Find where the given text appears and provide that cell's center as [X, Y] coordinate. 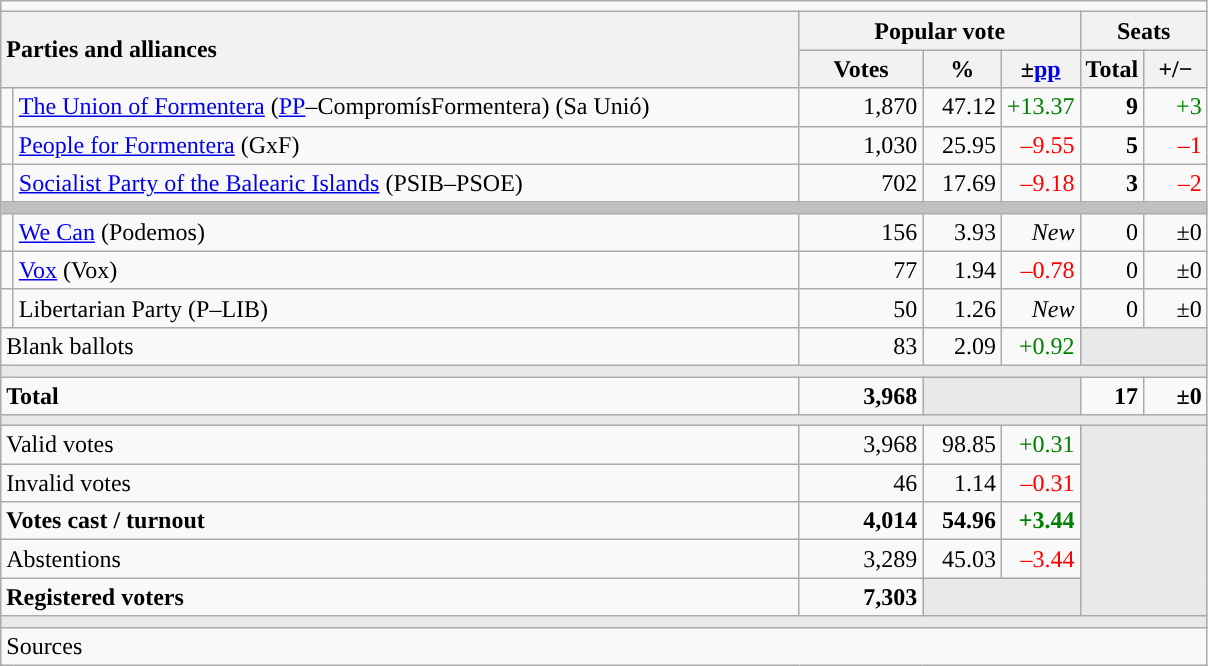
We Can (Podemos) [406, 232]
–3.44 [1040, 559]
3 [1112, 183]
Abstentions [400, 559]
+0.92 [1040, 346]
3,289 [861, 559]
1,870 [861, 107]
1,030 [861, 145]
Registered voters [400, 597]
Invalid votes [400, 483]
Seats [1144, 31]
17.69 [962, 183]
Votes [861, 69]
83 [861, 346]
Blank ballots [400, 346]
25.95 [962, 145]
17 [1112, 395]
4,014 [861, 521]
–1 [1176, 145]
98.85 [962, 445]
Votes cast / turnout [400, 521]
50 [861, 308]
156 [861, 232]
–9.18 [1040, 183]
46 [861, 483]
Parties and alliances [400, 50]
People for Formentera (GxF) [406, 145]
Sources [604, 646]
54.96 [962, 521]
The Union of Formentera (PP–CompromísFormentera) (Sa Unió) [406, 107]
–0.78 [1040, 270]
+/− [1176, 69]
–9.55 [1040, 145]
+0.31 [1040, 445]
2.09 [962, 346]
–0.31 [1040, 483]
Valid votes [400, 445]
Vox (Vox) [406, 270]
+3.44 [1040, 521]
7,303 [861, 597]
77 [861, 270]
47.12 [962, 107]
Socialist Party of the Balearic Islands (PSIB–PSOE) [406, 183]
+3 [1176, 107]
1.14 [962, 483]
1.94 [962, 270]
±pp [1040, 69]
Libertarian Party (P–LIB) [406, 308]
% [962, 69]
1.26 [962, 308]
9 [1112, 107]
Popular vote [940, 31]
+13.37 [1040, 107]
3.93 [962, 232]
702 [861, 183]
5 [1112, 145]
45.03 [962, 559]
–2 [1176, 183]
